Capture the cell that displays the provided text and extract its [X, Y] central coordinate. 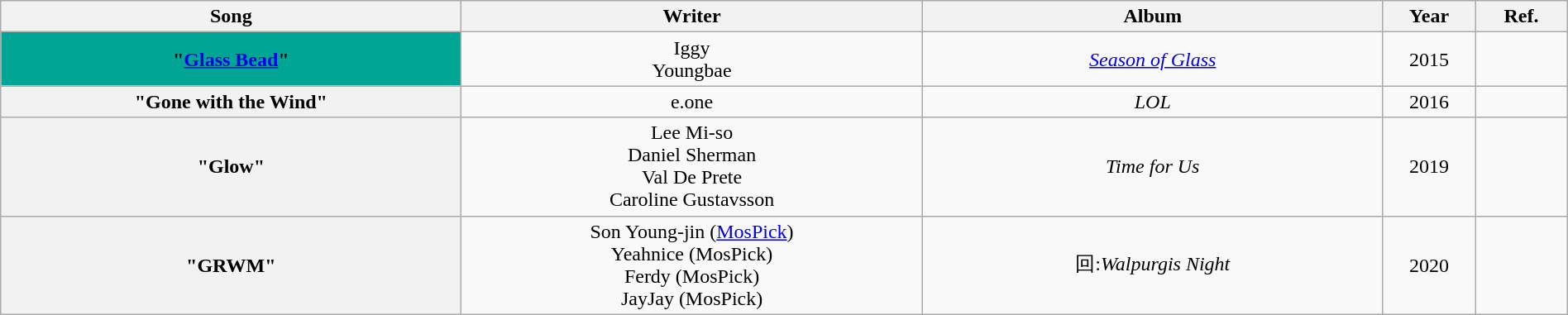
Album [1153, 17]
Ref. [1522, 17]
2019 [1429, 167]
Time for Us [1153, 167]
e.one [691, 102]
IggyYoungbae [691, 60]
Lee Mi-soDaniel ShermanVal De PreteCaroline Gustavsson [691, 167]
2020 [1429, 265]
LOL [1153, 102]
2015 [1429, 60]
Son Young-jin (MosPick)Yeahnice (MosPick)Ferdy (MosPick)JayJay (MosPick) [691, 265]
"Gone with the Wind" [232, 102]
"Glass Bead" [232, 60]
Season of Glass [1153, 60]
"GRWM" [232, 265]
Year [1429, 17]
2016 [1429, 102]
Song [232, 17]
Writer [691, 17]
回:Walpurgis Night [1153, 265]
"Glow" [232, 167]
